Scan for the cell matching the given text and deliver its (x, y) coordinate at center. 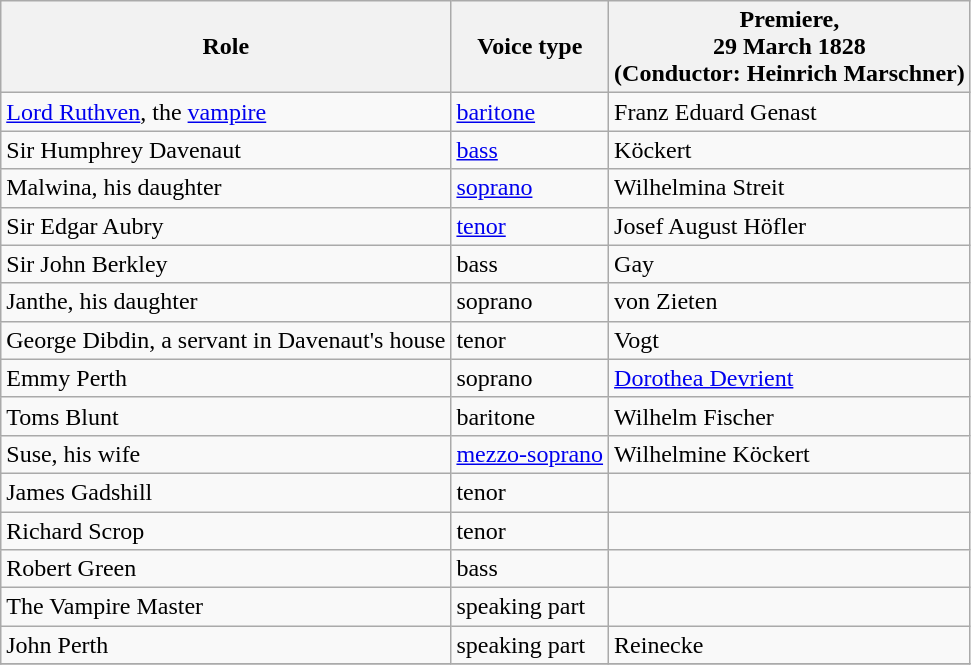
Vogt (790, 340)
Voice type (530, 47)
Role (226, 47)
Sir John Berkley (226, 264)
John Perth (226, 645)
James Gadshill (226, 492)
Josef August Höfler (790, 226)
Suse, his wife (226, 454)
Wilhelmina Streit (790, 188)
von Zieten (790, 302)
Robert Green (226, 569)
Dorothea Devrient (790, 378)
mezzo-soprano (530, 454)
Lord Ruthven, the vampire (226, 112)
Franz Eduard Genast (790, 112)
Gay (790, 264)
Premiere,29 March 1828(Conductor: Heinrich Marschner) (790, 47)
Emmy Perth (226, 378)
Janthe, his daughter (226, 302)
Wilhelmine Köckert (790, 454)
Wilhelm Fischer (790, 416)
George Dibdin, a servant in Davenaut's house (226, 340)
Malwina, his daughter (226, 188)
Sir Humphrey Davenaut (226, 150)
Sir Edgar Aubry (226, 226)
Köckert (790, 150)
Toms Blunt (226, 416)
The Vampire Master (226, 607)
Richard Scrop (226, 531)
Reinecke (790, 645)
